Pinpoint the cell where the given text exists, returning its (x, y) midpoint coordinate. 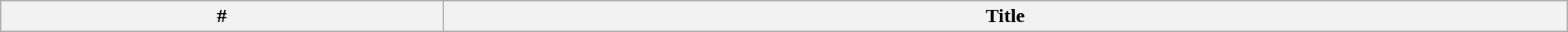
Title (1006, 16)
# (222, 16)
